From the cell containing the given text, extract its center point as [X, Y] coordinate. 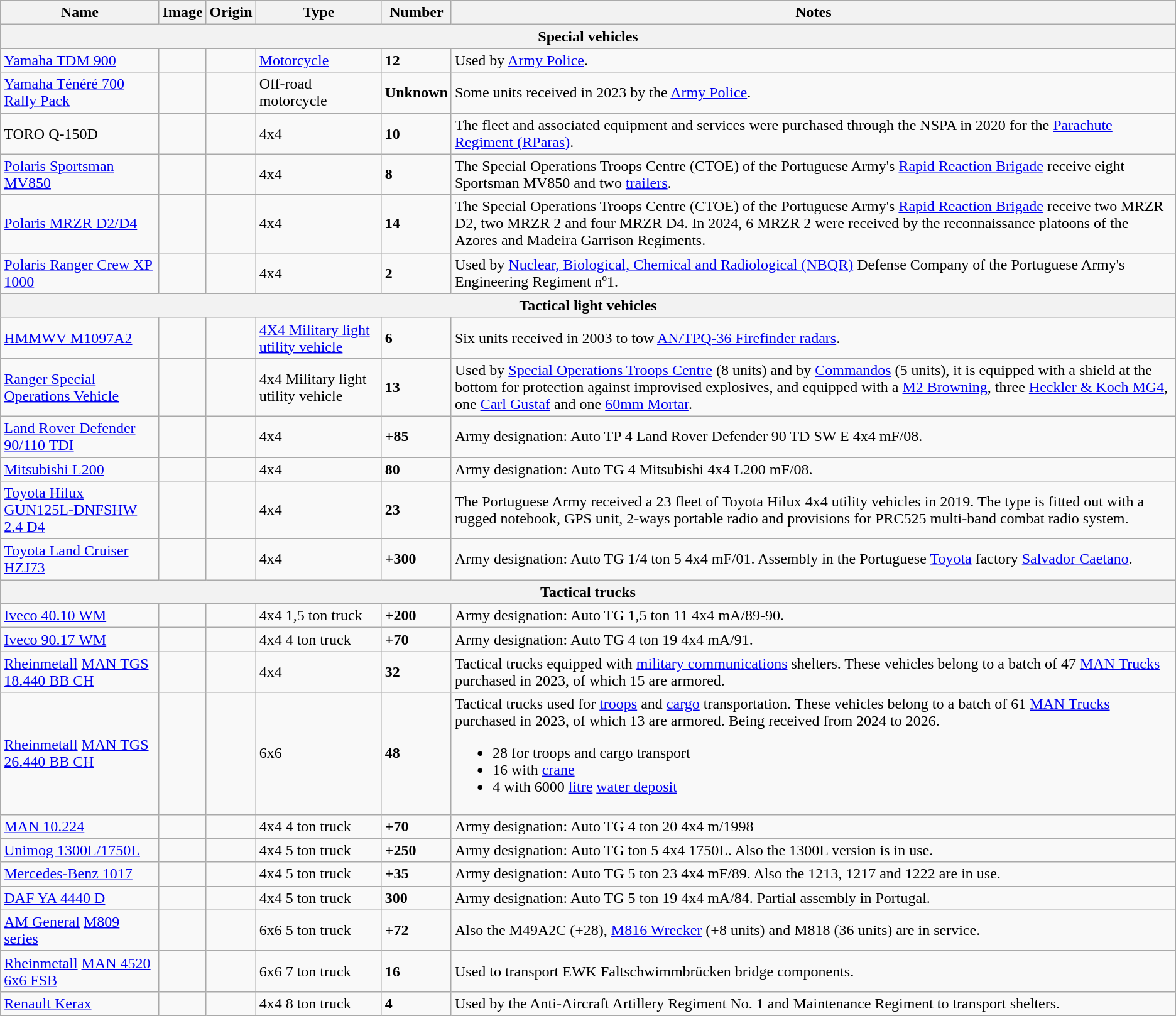
Renault Kerax [80, 1003]
The fleet and associated equipment and services were purchased through the NSPA in 2020 for the Parachute Regiment (RParas). [813, 133]
Army designation: Auto TG 1/4 ton 5 4x4 mF/01. Assembly in the Portuguese Toyota factory Salvador Caetano. [813, 559]
+85 [416, 436]
Tactical light vehicles [588, 305]
+72 [416, 930]
+300 [416, 559]
HMMWV M1097A2 [80, 338]
Rheinmetall MAN TGS 18.440 BB CH [80, 672]
80 [416, 469]
Yamaha Ténéré 700 Rally Pack [80, 93]
4x4 1,5 ton truck [318, 616]
Yamaha TDM 900 [80, 60]
MAN 10.224 [80, 826]
Army designation: Auto TG 4 ton 20 4x4 m/1998 [813, 826]
6x6 [318, 753]
2 [416, 273]
Polaris Sportsman MV850 [80, 175]
Army designation: Auto TG 1,5 ton 11 4x4 mA/89-90. [813, 616]
6x6 5 ton truck [318, 930]
Toyota Land Cruiser HZJ73 [80, 559]
Name [80, 13]
AM General M809 series [80, 930]
Off-road motorcycle [318, 93]
Tactical trucks [588, 592]
Army designation: Auto TG 4 ton 19 4x4 mA/91. [813, 640]
Rheinmetall MAN 4520 6x6 FSB [80, 971]
Mercedes-Benz 1017 [80, 874]
4 [416, 1003]
Polaris MRZR D2/D4 [80, 224]
Number [416, 13]
Some units received in 2023 by the Army Police. [813, 93]
Image [182, 13]
Used to transport EWK Faltschwimmbrücken bridge components. [813, 971]
8 [416, 175]
10 [416, 133]
Motorcycle [318, 60]
Army designation: Auto TP 4 Land Rover Defender 90 TD SW E 4x4 mF/08. [813, 436]
+250 [416, 850]
Army designation: Auto TG 5 ton 19 4x4 mA/84. Partial assembly in Portugal. [813, 898]
Iveco 40.10 WM [80, 616]
Rheinmetall MAN TGS 26.440 BB CH [80, 753]
Army designation: Auto TG 5 ton 23 4x4 mF/89. Also the 1213, 1217 and 1222 are in use. [813, 874]
Land Rover Defender 90/110 TDI [80, 436]
12 [416, 60]
4x4 Military light utility vehicle [318, 387]
Notes [813, 13]
4X4 Military light utility vehicle [318, 338]
Used by Nuclear, Biological, Chemical and Radiological (NBQR) Defense Company of the Portuguese Army's Engineering Regiment nº1. [813, 273]
Iveco 90.17 WM [80, 640]
14 [416, 224]
DAF YA 4440 D [80, 898]
6 [416, 338]
Ranger Special Operations Vehicle [80, 387]
23 [416, 510]
Used by the Anti-Aircraft Artillery Regiment No. 1 and Maintenance Regiment to transport shelters. [813, 1003]
+35 [416, 874]
+200 [416, 616]
Army designation: Auto TG 4 Mitsubishi 4x4 L200 mF/08. [813, 469]
300 [416, 898]
48 [416, 753]
Army designation: Auto TG ton 5 4x4 1750L. Also the 1300L version is in use. [813, 850]
4x4 8 ton truck [318, 1003]
TORO Q-150D [80, 133]
16 [416, 971]
The Special Operations Troops Centre (CTOE) of the Portuguese Army's Rapid Reaction Brigade receive eight Sportsman MV850 and two trailers. [813, 175]
Six units received in 2003 to tow AN/TPQ-36 Firefinder radars. [813, 338]
6x6 7 ton truck [318, 971]
Mitsubishi L200 [80, 469]
Unknown [416, 93]
Used by Army Police. [813, 60]
Toyota Hilux GUN125L-DNFSHW 2.4 D4 [80, 510]
13 [416, 387]
Type [318, 13]
32 [416, 672]
Also the M49A2C (+28), M816 Wrecker (+8 units) and M818 (36 units) are in service. [813, 930]
Unimog 1300L/1750L [80, 850]
Polaris Ranger Crew XP 1000 [80, 273]
Special vehicles [588, 36]
Origin [231, 13]
